From the cell containing the given text, extract its center point as [X, Y] coordinate. 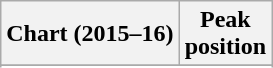
Peak position [225, 34]
Chart (2015–16) [90, 34]
